Capture the cell that displays the provided text and extract its [X, Y] central coordinate. 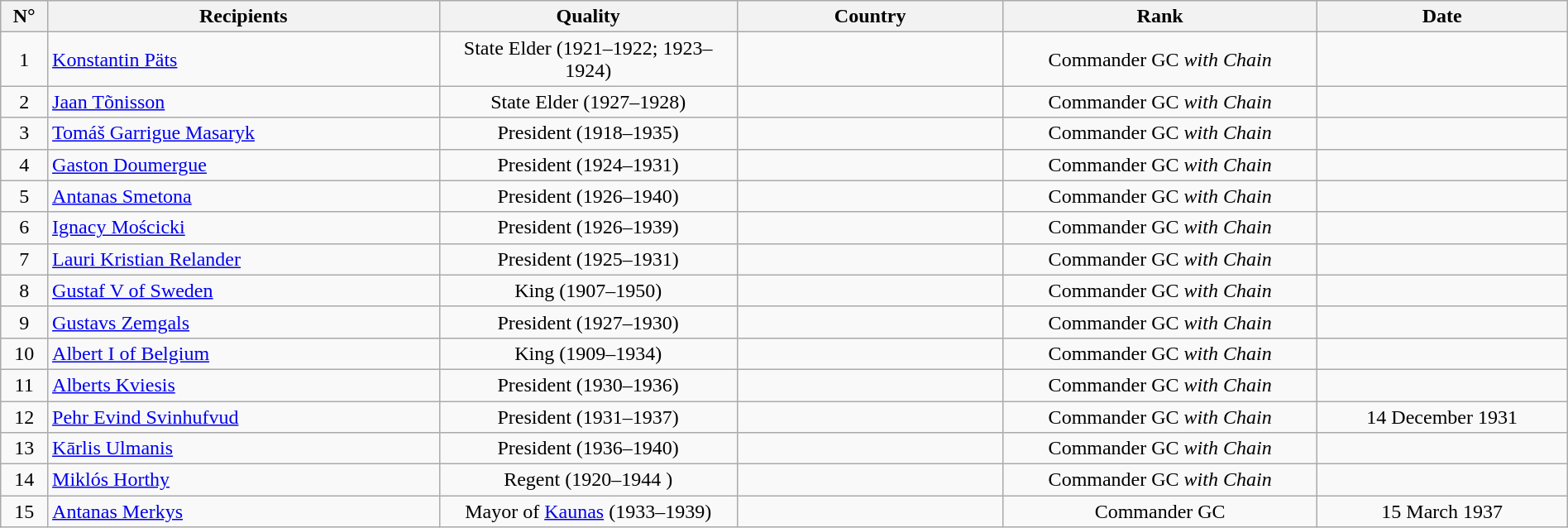
3 [25, 133]
Gaston Doumergue [244, 165]
Antanas Smetona [244, 196]
Alberts Kviesis [244, 385]
State Elder (1921–1922; 1923–1924) [588, 60]
N° [25, 17]
Rank [1159, 17]
King (1909–1934) [588, 353]
State Elder (1927–1928) [588, 102]
Regent (1920–1944 ) [588, 480]
Country [870, 17]
President (1931–1937) [588, 416]
Tomáš Garrigue Masaryk [244, 133]
6 [25, 228]
15 March 1937 [1442, 511]
Antanas Merkys [244, 511]
Date [1442, 17]
2 [25, 102]
10 [25, 353]
14 December 1931 [1442, 416]
11 [25, 385]
Miklós Horthy [244, 480]
President (1927–1930) [588, 322]
9 [25, 322]
Kārlis Ulmanis [244, 449]
Quality [588, 17]
President (1936–1940) [588, 449]
8 [25, 290]
12 [25, 416]
Pehr Evind Svinhufvud [244, 416]
14 [25, 480]
President (1924–1931) [588, 165]
15 [25, 511]
Recipients [244, 17]
Lauri Kristian Relander [244, 259]
Jaan Tõnisson [244, 102]
President (1930–1936) [588, 385]
Ignacy Mościcki [244, 228]
1 [25, 60]
13 [25, 449]
President (1926–1940) [588, 196]
Commander GC [1159, 511]
President (1926–1939) [588, 228]
Mayor of Kaunas (1933–1939) [588, 511]
5 [25, 196]
Konstantin Päts [244, 60]
President (1918–1935) [588, 133]
Gustaf V of Sweden [244, 290]
Gustavs Zemgals [244, 322]
4 [25, 165]
7 [25, 259]
President (1925–1931) [588, 259]
King (1907–1950) [588, 290]
Albert I of Belgium [244, 353]
